Extract the [x, y] coordinate from the center of the cell holding the provided text.  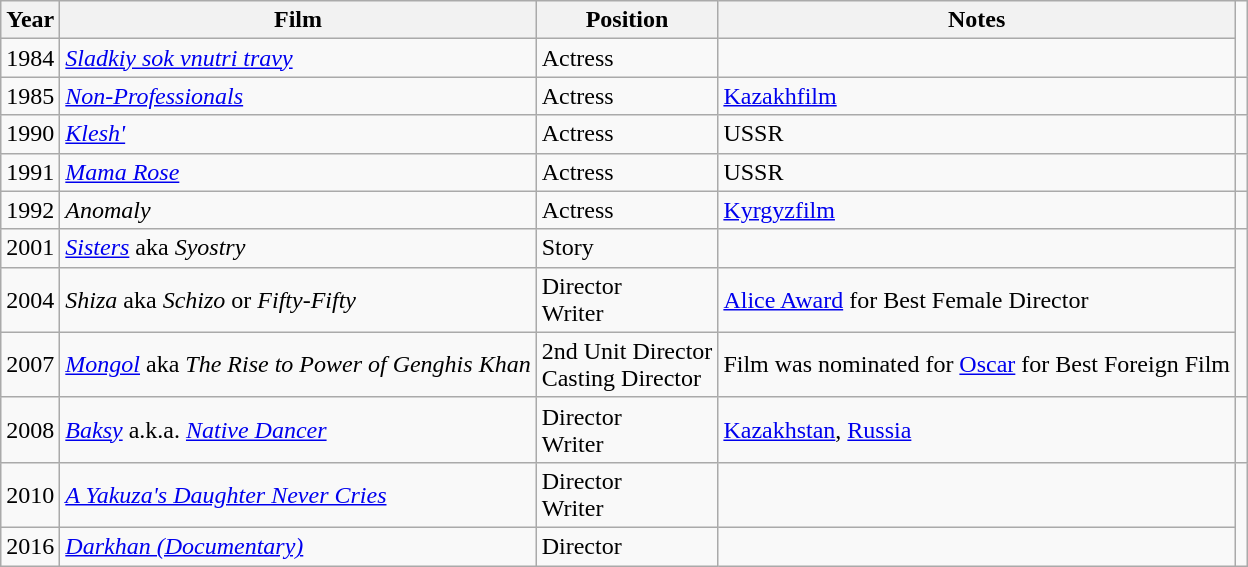
Sladkiy sok vnutri travy [298, 58]
Film [298, 20]
2001 [30, 248]
Position [627, 20]
2nd Unit DirectorCasting Director [627, 364]
Mongol aka The Rise to Power of Genghis Khan [298, 364]
Kyrgyzfilm [977, 210]
2010 [30, 494]
1992 [30, 210]
2007 [30, 364]
1984 [30, 58]
Non-Professionals [298, 96]
Year [30, 20]
Baksy a.k.a. Native Dancer [298, 430]
2004 [30, 300]
1985 [30, 96]
2008 [30, 430]
Notes [977, 20]
Anomaly [298, 210]
A Yakuza's Daughter Never Cries [298, 494]
Alice Award for Best Female Director [977, 300]
1991 [30, 172]
Film was nominated for Oscar for Best Foreign Film [977, 364]
1990 [30, 134]
2016 [30, 546]
Sisters aka Syostry [298, 248]
Kazakhfilm [977, 96]
Kazakhstan, Russia [977, 430]
Darkhan (Documentary) [298, 546]
Director [627, 546]
Klesh' [298, 134]
Shiza aka Schizo or Fifty-Fifty [298, 300]
Mama Rose [298, 172]
Story [627, 248]
